Identify which cell holds the provided text, then report its [X, Y] central coordinate. 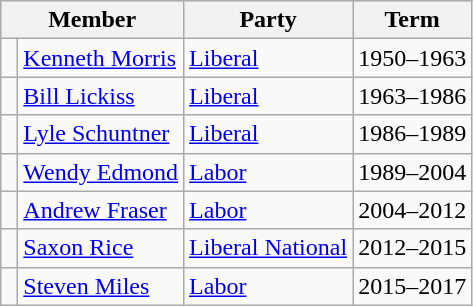
1986–1989 [412, 134]
2004–2012 [412, 210]
Party [268, 20]
1963–1986 [412, 96]
1989–2004 [412, 172]
Lyle Schuntner [101, 134]
Bill Lickiss [101, 96]
Liberal National [268, 248]
1950–1963 [412, 58]
2015–2017 [412, 286]
Saxon Rice [101, 248]
Member [92, 20]
2012–2015 [412, 248]
Kenneth Morris [101, 58]
Term [412, 20]
Andrew Fraser [101, 210]
Wendy Edmond [101, 172]
Steven Miles [101, 286]
